Extract the (X, Y) coordinate from the center of the cell holding the provided text.  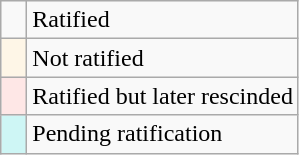
Not ratified (163, 58)
Ratified (163, 20)
Ratified but later rescinded (163, 96)
Pending ratification (163, 134)
